Find where the given text appears and provide that cell's center as (X, Y) coordinate. 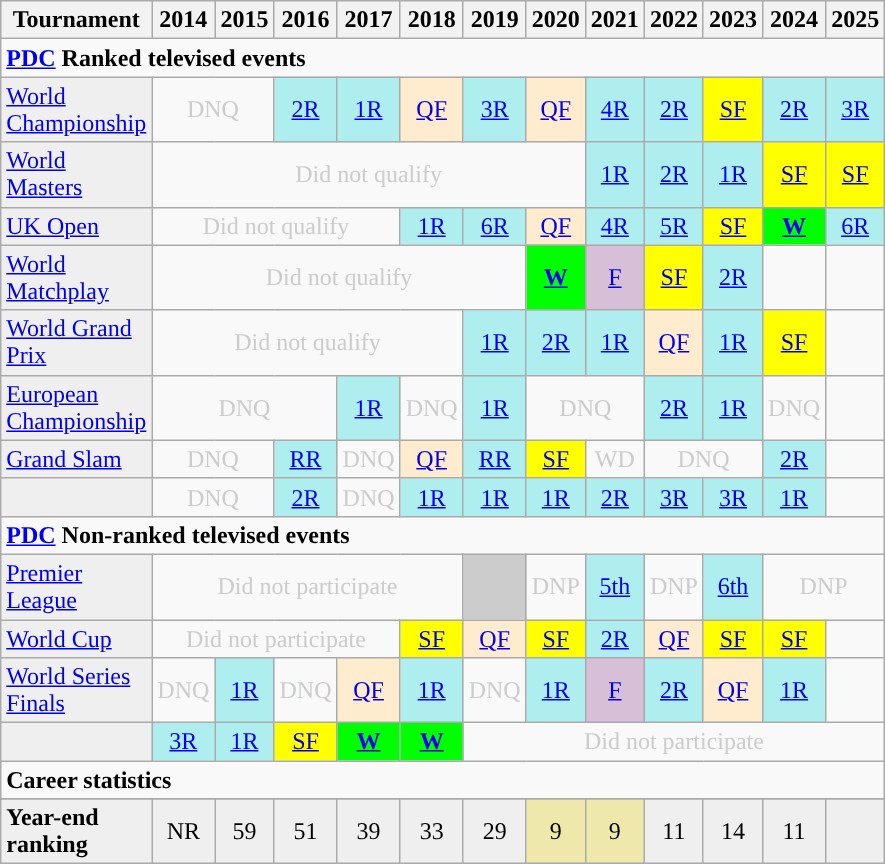
World Grand Prix (76, 342)
2018 (432, 20)
39 (368, 832)
5R (674, 226)
Premier League (76, 586)
6th (732, 586)
2025 (856, 20)
Year-end ranking (76, 832)
Tournament (76, 20)
NR (184, 832)
2019 (494, 20)
World Series Finals (76, 690)
WD (614, 459)
2017 (368, 20)
Grand Slam (76, 459)
World Matchplay (76, 278)
UK Open (76, 226)
33 (432, 832)
5th (614, 586)
2014 (184, 20)
European Championship (76, 408)
14 (732, 832)
PDC Ranked televised events (443, 58)
59 (244, 832)
World Cup (76, 639)
51 (306, 832)
2024 (794, 20)
2016 (306, 20)
World Masters (76, 174)
World Championship (76, 110)
29 (494, 832)
2015 (244, 20)
2023 (732, 20)
Career statistics (443, 780)
2021 (614, 20)
2020 (556, 20)
PDC Non-ranked televised events (443, 535)
2022 (674, 20)
